Capture the cell that displays the provided text and extract its [x, y] central coordinate. 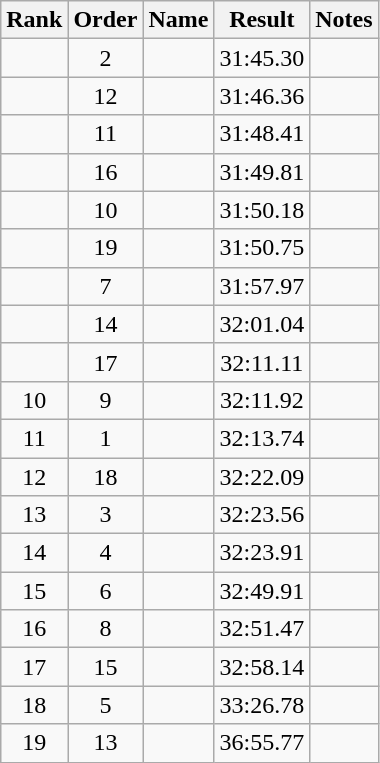
32:01.04 [262, 324]
32:23.56 [262, 515]
31:50.18 [262, 210]
31:50.75 [262, 248]
32:22.09 [262, 477]
3 [106, 515]
9 [106, 400]
31:46.36 [262, 96]
33:26.78 [262, 705]
32:58.14 [262, 667]
7 [106, 286]
6 [106, 591]
Result [262, 20]
32:49.91 [262, 591]
Rank [34, 20]
2 [106, 58]
Order [106, 20]
36:55.77 [262, 743]
31:49.81 [262, 172]
Name [178, 20]
32:23.91 [262, 553]
32:13.74 [262, 438]
31:48.41 [262, 134]
32:11.11 [262, 362]
Notes [344, 20]
1 [106, 438]
8 [106, 629]
4 [106, 553]
31:45.30 [262, 58]
31:57.97 [262, 286]
5 [106, 705]
32:51.47 [262, 629]
32:11.92 [262, 400]
